Capture the cell that displays the provided text and extract its (X, Y) central coordinate. 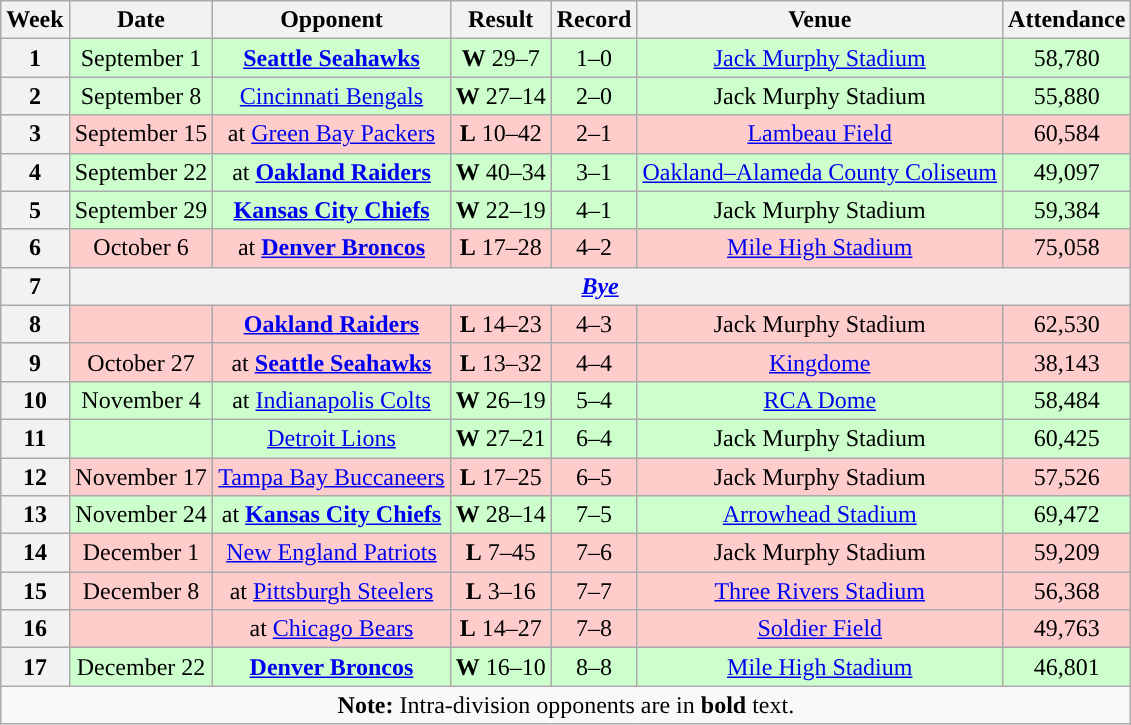
Tampa Bay Buccaneers (332, 477)
59,384 (1067, 210)
October 27 (141, 362)
9 (35, 362)
Soldier Field (820, 629)
W 16–10 (500, 667)
Date (141, 20)
Bye (600, 286)
15 (35, 591)
Week (35, 20)
69,472 (1067, 515)
49,763 (1067, 629)
Venue (820, 20)
Note: Intra-division opponents are in bold text. (566, 705)
59,209 (1067, 553)
Attendance (1067, 20)
13 (35, 515)
4–2 (594, 248)
5 (35, 210)
Oakland Raiders (332, 324)
L 14–23 (500, 324)
1–0 (594, 58)
at Oakland Raiders (332, 172)
5–4 (594, 400)
September 1 (141, 58)
60,584 (1067, 134)
7–7 (594, 591)
November 17 (141, 477)
W 26–19 (500, 400)
3–1 (594, 172)
75,058 (1067, 248)
W 27–14 (500, 96)
Opponent (332, 20)
7 (35, 286)
Denver Broncos (332, 667)
at Denver Broncos (332, 248)
at Green Bay Packers (332, 134)
60,425 (1067, 438)
57,526 (1067, 477)
September 22 (141, 172)
1 (35, 58)
Three Rivers Stadium (820, 591)
2–1 (594, 134)
W 29–7 (500, 58)
58,484 (1067, 400)
12 (35, 477)
L 10–42 (500, 134)
46,801 (1067, 667)
December 8 (141, 591)
W 40–34 (500, 172)
6–4 (594, 438)
W 22–19 (500, 210)
2–0 (594, 96)
Result (500, 20)
Cincinnati Bengals (332, 96)
L 7–45 (500, 553)
4 (35, 172)
Kingdome (820, 362)
Detroit Lions (332, 438)
17 (35, 667)
11 (35, 438)
November 4 (141, 400)
Record (594, 20)
16 (35, 629)
7–6 (594, 553)
RCA Dome (820, 400)
at Chicago Bears (332, 629)
4–1 (594, 210)
62,530 (1067, 324)
7–8 (594, 629)
at Kansas City Chiefs (332, 515)
Lambeau Field (820, 134)
55,880 (1067, 96)
December 1 (141, 553)
at Seattle Seahawks (332, 362)
W 27–21 (500, 438)
L 3–16 (500, 591)
56,368 (1067, 591)
3 (35, 134)
September 15 (141, 134)
New England Patriots (332, 553)
58,780 (1067, 58)
4–4 (594, 362)
November 24 (141, 515)
49,097 (1067, 172)
Arrowhead Stadium (820, 515)
7–5 (594, 515)
L 17–25 (500, 477)
Seattle Seahawks (332, 58)
6–5 (594, 477)
8 (35, 324)
2 (35, 96)
10 (35, 400)
Kansas City Chiefs (332, 210)
L 13–32 (500, 362)
38,143 (1067, 362)
at Pittsburgh Steelers (332, 591)
September 8 (141, 96)
L 17–28 (500, 248)
14 (35, 553)
8–8 (594, 667)
6 (35, 248)
September 29 (141, 210)
W 28–14 (500, 515)
4–3 (594, 324)
December 22 (141, 667)
October 6 (141, 248)
L 14–27 (500, 629)
at Indianapolis Colts (332, 400)
Oakland–Alameda County Coliseum (820, 172)
